Find where the given text appears and provide that cell's center as (x, y) coordinate. 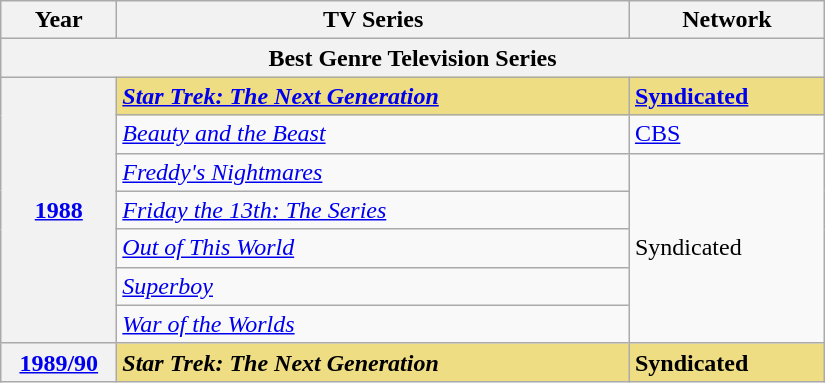
Friday the 13th: The Series (374, 210)
1988 (59, 210)
TV Series (374, 20)
Freddy's Nightmares (374, 172)
1989/90 (59, 362)
War of the Worlds (374, 324)
Best Genre Television Series (413, 58)
Out of This World (374, 248)
CBS (726, 134)
Superboy (374, 286)
Year (59, 20)
Network (726, 20)
Beauty and the Beast (374, 134)
